Locate the cell with the specified text and output its (X, Y) center coordinate. 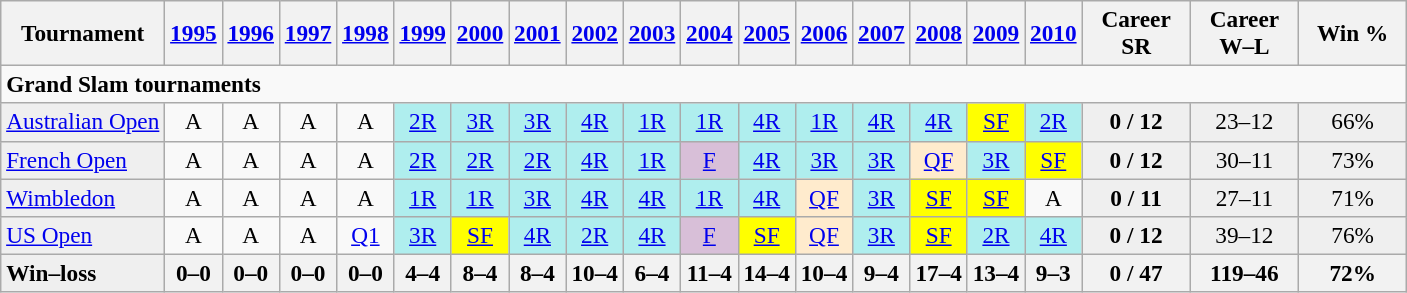
0 / 47 (1136, 273)
2006 (824, 32)
Wimbledon (83, 197)
2001 (538, 32)
2008 (938, 32)
4–4 (422, 273)
27–11 (1244, 197)
Tournament (83, 32)
30–11 (1244, 160)
Q1 (366, 235)
2009 (996, 32)
72% (1353, 273)
1999 (422, 32)
Grand Slam tournaments (704, 84)
14–4 (766, 273)
76% (1353, 235)
1996 (250, 32)
119–46 (1244, 273)
11–4 (710, 273)
2004 (710, 32)
Career SR (1136, 32)
9–4 (882, 273)
1995 (194, 32)
2010 (1054, 32)
73% (1353, 160)
2003 (652, 32)
2000 (480, 32)
13–4 (996, 273)
1998 (366, 32)
6–4 (652, 273)
66% (1353, 122)
2002 (594, 32)
1997 (308, 32)
71% (1353, 197)
39–12 (1244, 235)
French Open (83, 160)
Win % (1353, 32)
23–12 (1244, 122)
Win–loss (83, 273)
Career W–L (1244, 32)
2007 (882, 32)
Australian Open (83, 122)
9–3 (1054, 273)
2005 (766, 32)
17–4 (938, 273)
US Open (83, 235)
0 / 11 (1136, 197)
